Determine the (X, Y) coordinate at the center of the cell enclosing the given text.  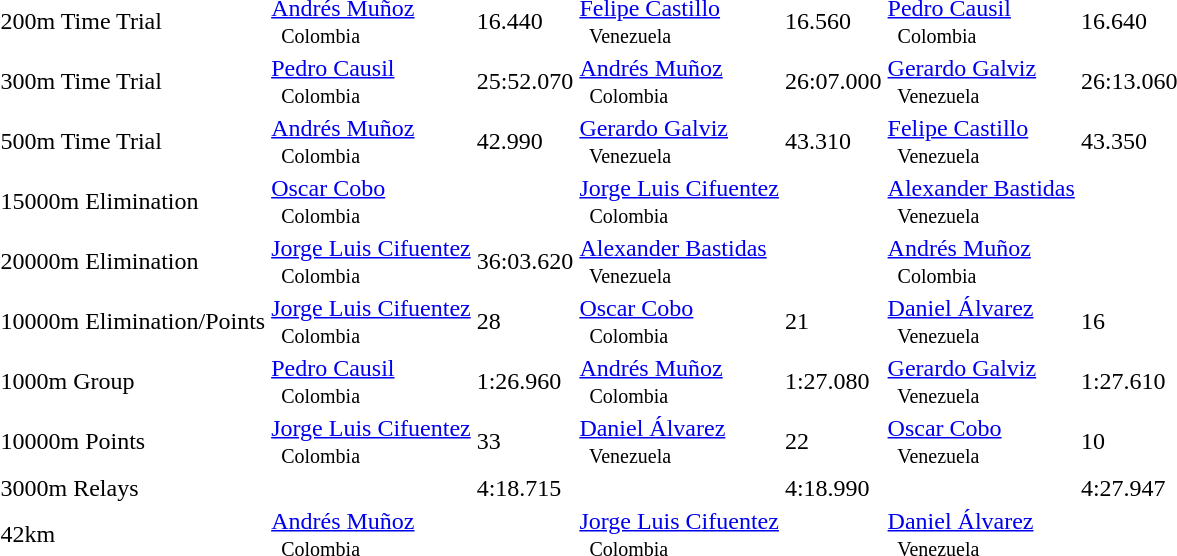
26:07.000 (833, 82)
22 (833, 442)
Oscar Cobo Venezuela (981, 442)
43.310 (833, 142)
1:26.960 (525, 382)
42.990 (525, 142)
4:18.990 (833, 488)
33 (525, 442)
28 (525, 322)
36:03.620 (525, 262)
21 (833, 322)
Felipe Castillo Venezuela (981, 142)
25:52.070 (525, 82)
4:18.715 (525, 488)
1:27.080 (833, 382)
